From the cell containing the given text, extract its center point as [x, y] coordinate. 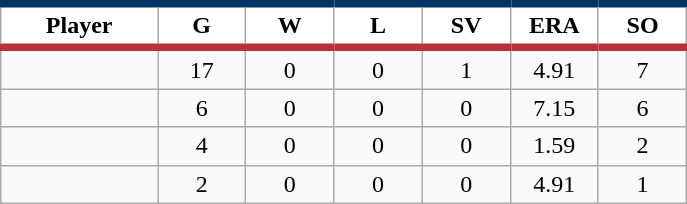
L [378, 26]
7 [642, 68]
4 [202, 146]
G [202, 26]
SV [466, 26]
SO [642, 26]
ERA [554, 26]
W [290, 26]
Player [80, 26]
7.15 [554, 108]
17 [202, 68]
1.59 [554, 146]
